Find where the given text appears and provide that cell's center as (X, Y) coordinate. 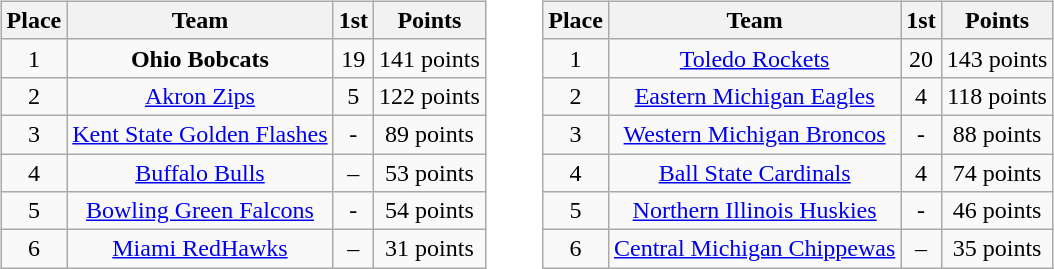
141 points (430, 58)
20 (921, 58)
53 points (430, 173)
Central Michigan Chippewas (754, 249)
118 points (997, 96)
Eastern Michigan Eagles (754, 96)
Ohio Bobcats (200, 58)
Toledo Rockets (754, 58)
Kent State Golden Flashes (200, 134)
31 points (430, 249)
Akron Zips (200, 96)
Northern Illinois Huskies (754, 211)
122 points (430, 96)
89 points (430, 134)
19 (353, 58)
Ball State Cardinals (754, 173)
74 points (997, 173)
46 points (997, 211)
143 points (997, 58)
35 points (997, 249)
Buffalo Bulls (200, 173)
Western Michigan Broncos (754, 134)
88 points (997, 134)
Bowling Green Falcons (200, 211)
54 points (430, 211)
Miami RedHawks (200, 249)
